Scan for the cell matching the given text and deliver its [X, Y] coordinate at center. 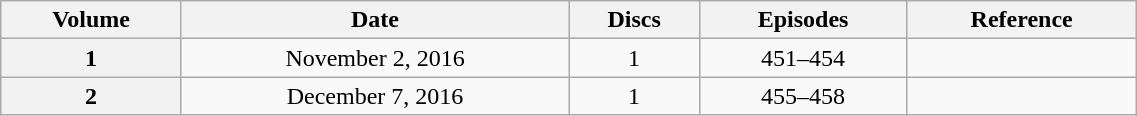
Reference [1022, 20]
455–458 [804, 96]
December 7, 2016 [374, 96]
Discs [634, 20]
Volume [92, 20]
Episodes [804, 20]
Date [374, 20]
451–454 [804, 58]
November 2, 2016 [374, 58]
2 [92, 96]
